Identify which cell holds the provided text, then report its [X, Y] central coordinate. 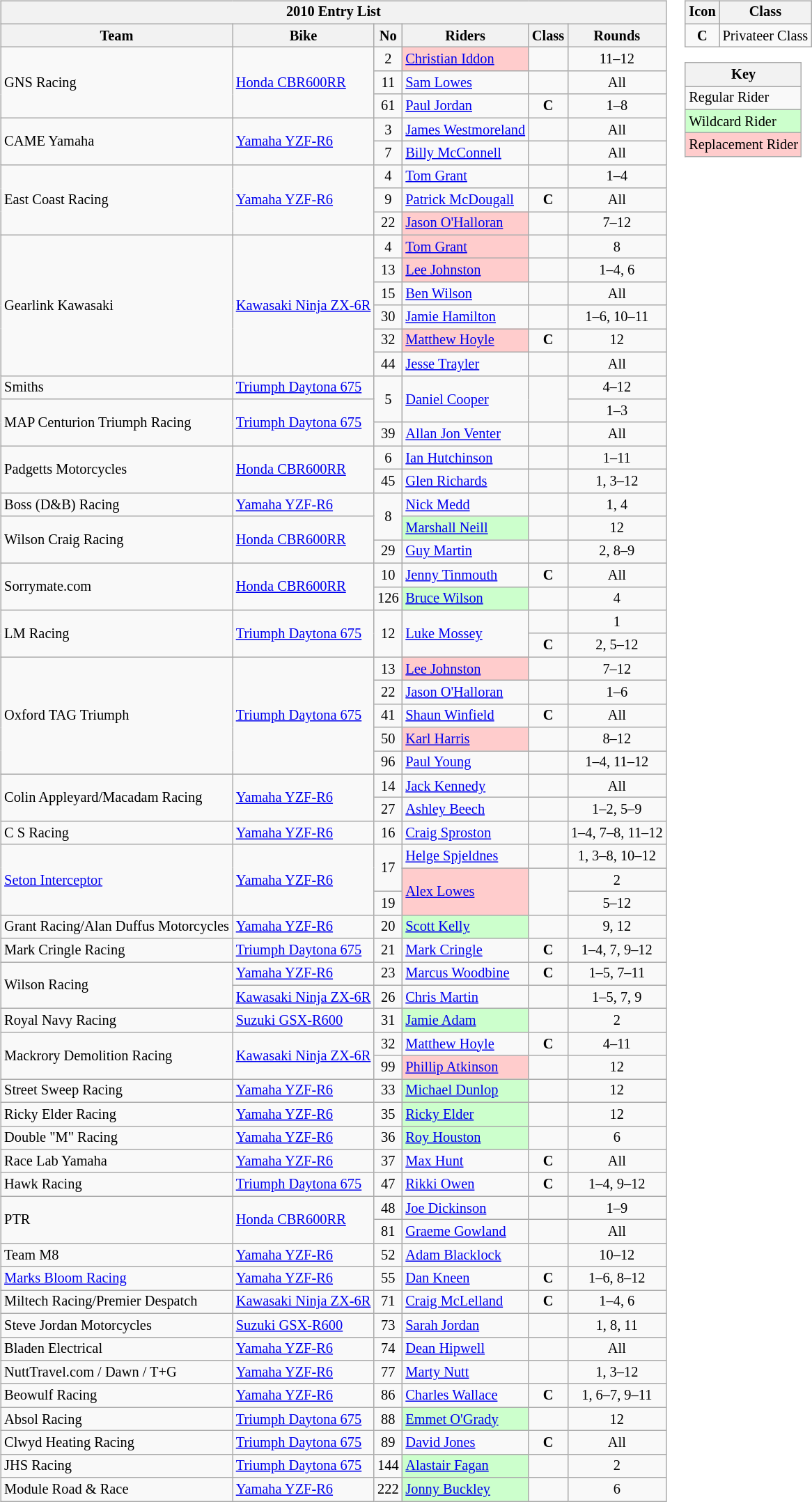
Mark Cringle [465, 950]
CAME Yamaha [117, 141]
1–6, 10–11 [617, 317]
Beowulf Racing [117, 1395]
27 [388, 810]
7 [388, 153]
50 [388, 739]
Ben Wilson [465, 294]
Marks Bloom Racing [117, 1278]
Wilson Racing [117, 985]
Patrick McDougall [465, 200]
5 [388, 398]
88 [388, 1419]
Marcus Woodbine [465, 974]
1, 6–7, 9–11 [617, 1395]
86 [388, 1395]
Max Hunt [465, 1161]
99 [388, 1067]
9, 12 [617, 927]
Rounds [617, 36]
Adam Blacklock [465, 1255]
Colin Appleyard/Macadam Racing [117, 797]
89 [388, 1443]
81 [388, 1232]
Hawk Racing [117, 1184]
Race Lab Yamaha [117, 1161]
Paul Jordan [465, 106]
44 [388, 364]
1–6 [617, 692]
1–5, 7–11 [617, 974]
15 [388, 294]
James Westmoreland [465, 130]
1–5, 7, 9 [617, 997]
Steve Jordan Motorcycles [117, 1325]
Graeme Gowland [465, 1232]
4–12 [617, 387]
126 [388, 598]
Dean Hipwell [465, 1349]
Alastair Fagan [465, 1466]
Michael Dunlop [465, 1091]
45 [388, 481]
Replacement Rider [743, 145]
Miltech Racing/Premier Despatch [117, 1302]
JHS Racing [117, 1466]
Roy Houston [465, 1138]
5–12 [617, 904]
Jenny Tinmouth [465, 575]
1–11 [617, 458]
29 [388, 552]
23 [388, 974]
Shaun Winfield [465, 715]
East Coast Racing [117, 199]
Marshall Neill [465, 528]
Jesse Trayler [465, 364]
37 [388, 1161]
Ricky Elder [465, 1114]
21 [388, 950]
19 [388, 904]
1, 4 [617, 504]
1–4, 9–12 [617, 1184]
Wildcard Rider [743, 121]
2, 5–12 [617, 645]
1–2, 5–9 [617, 810]
4–11 [617, 1044]
NuttTravel.com / Dawn / T+G [117, 1372]
Mackrory Demolition Racing [117, 1056]
1–4 [617, 176]
Clwyd Heating Racing [117, 1443]
Allan Jon Venter [465, 434]
1–4, 7, 9–12 [617, 950]
14 [388, 786]
35 [388, 1114]
Grant Racing/Alan Duffus Motorcycles [117, 927]
C S Racing [117, 833]
Alex Lowes [465, 892]
Ian Hutchinson [465, 458]
Dan Kneen [465, 1278]
Team M8 [117, 1255]
Sam Lowes [465, 83]
1–4, 7–8, 11–12 [617, 833]
1, 8, 11 [617, 1325]
61 [388, 106]
144 [388, 1466]
39 [388, 434]
Seton Interceptor [117, 879]
PTR [117, 1219]
Charles Wallace [465, 1395]
10 [388, 575]
Jack Kennedy [465, 786]
Gearlink Kawasaki [117, 305]
11–12 [617, 59]
Privateer Class [766, 36]
Smiths [117, 387]
Royal Navy Racing [117, 1021]
74 [388, 1349]
1, 3–8, 10–12 [617, 856]
1 [617, 622]
Team [117, 36]
Jamie Adam [465, 1021]
Joe Dickinson [465, 1208]
Mark Cringle Racing [117, 950]
36 [388, 1138]
Jonny Buckley [465, 1489]
77 [388, 1372]
48 [388, 1208]
31 [388, 1021]
11 [388, 83]
Nick Medd [465, 504]
33 [388, 1091]
David Jones [465, 1443]
Helge Spjeldnes [465, 856]
Paul Young [465, 763]
9 [388, 200]
73 [388, 1325]
26 [388, 997]
Bladen Electrical [117, 1349]
1–3 [617, 411]
Jamie Hamilton [465, 317]
55 [388, 1278]
Boss (D&B) Racing [117, 504]
Bike [304, 36]
Padgetts Motorcycles [117, 470]
1–6, 8–12 [617, 1278]
No [388, 36]
Icon [702, 13]
30 [388, 317]
Wilson Craig Racing [117, 539]
Sarah Jordan [465, 1325]
10–12 [617, 1255]
Bruce Wilson [465, 598]
Scott Kelly [465, 927]
Chris Martin [465, 997]
1–9 [617, 1208]
16 [388, 833]
Guy Martin [465, 552]
Daniel Cooper [465, 398]
Regular Rider [743, 98]
Street Sweep Racing [117, 1091]
Rikki Owen [465, 1184]
Module Road & Race [117, 1489]
Key [743, 75]
Billy McConnell [465, 153]
Emmet O'Grady [465, 1419]
Ashley Beech [465, 810]
71 [388, 1302]
Marty Nutt [465, 1372]
Christian Iddon [465, 59]
222 [388, 1489]
3 [388, 130]
GNS Racing [117, 82]
Phillip Atkinson [465, 1067]
20 [388, 927]
8–12 [617, 739]
47 [388, 1184]
Riders [465, 36]
Oxford TAG Triumph [117, 715]
41 [388, 715]
96 [388, 763]
1–4, 11–12 [617, 763]
MAP Centurion Triumph Racing [117, 422]
LM Racing [117, 634]
52 [388, 1255]
Luke Mossey [465, 634]
Ricky Elder Racing [117, 1114]
2, 8–9 [617, 552]
17 [388, 868]
2010 Entry List [333, 13]
Absol Racing [117, 1419]
Sorrymate.com [117, 587]
Double "M" Racing [117, 1138]
Craig Sproston [465, 833]
Karl Harris [465, 739]
Craig McLelland [465, 1302]
1–8 [617, 106]
Glen Richards [465, 481]
